Locate the cell with the specified text and output its [X, Y] center coordinate. 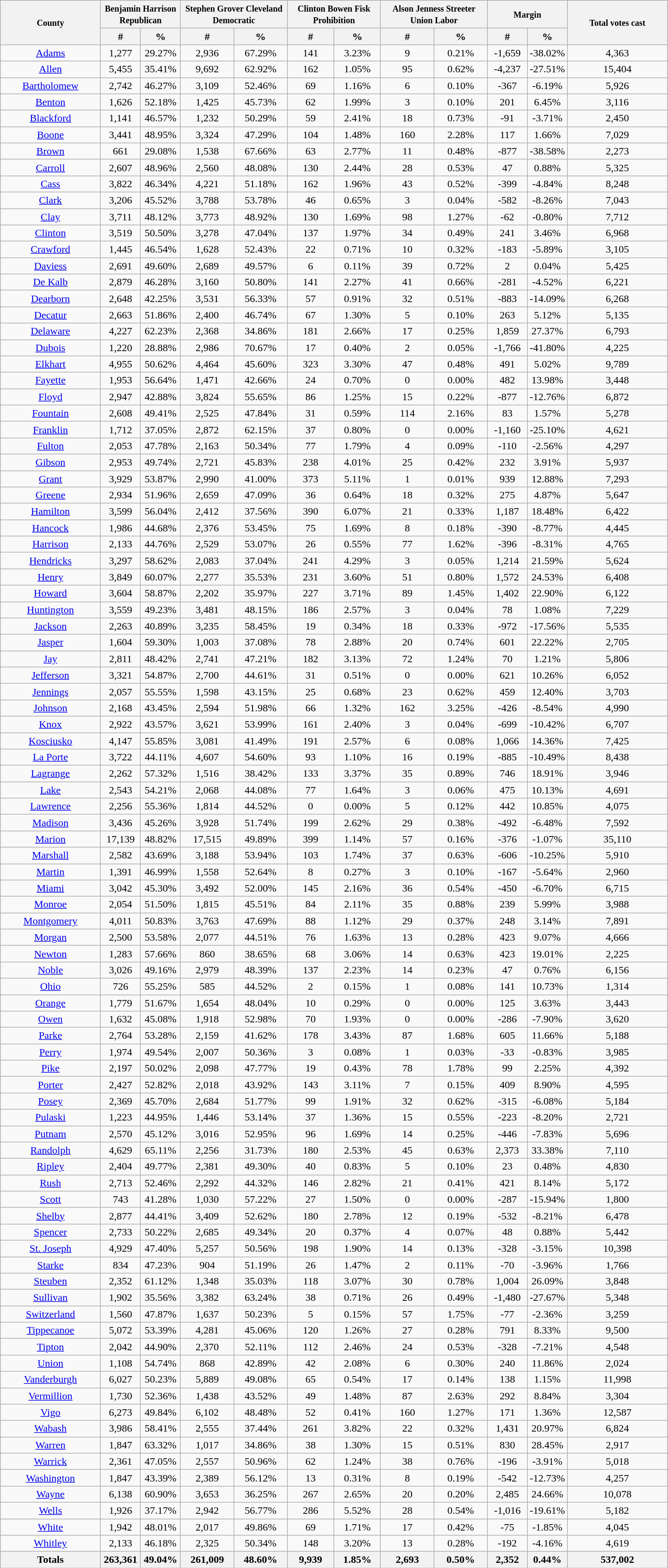
45 [407, 1150]
-33 [508, 1052]
53.87% [161, 479]
1,626 [120, 102]
8.90% [547, 1085]
49.86% [261, 1527]
1.21% [547, 659]
5.12% [547, 315]
7,592 [617, 823]
Scott [51, 1199]
Dubois [51, 348]
La Porte [51, 757]
2,543 [120, 790]
2,685 [207, 1232]
52.00% [261, 888]
7,425 [617, 741]
10.26% [547, 675]
8,248 [617, 184]
459 [508, 691]
726 [120, 986]
54.87% [161, 675]
1,446 [207, 1117]
47.84% [261, 413]
2,741 [207, 659]
-1.07% [547, 839]
263,361 [120, 1560]
63.32% [161, 1445]
98 [407, 216]
1.05% [357, 69]
52.43% [261, 250]
46.27% [161, 86]
6,478 [617, 1216]
199 [311, 823]
3,722 [120, 757]
Montgomery [51, 921]
6,408 [617, 577]
3,324 [207, 135]
2,098 [207, 1068]
1,730 [120, 1396]
5,889 [207, 1380]
1,632 [120, 1019]
2,277 [207, 577]
5,647 [617, 495]
Sullivan [51, 1298]
3,492 [207, 888]
1,712 [120, 429]
19.01% [547, 954]
-3.15% [547, 1248]
1,391 [120, 872]
45.30% [161, 888]
-8.54% [547, 708]
2.11% [357, 904]
72 [407, 659]
1,277 [120, 53]
47.21% [261, 659]
62.15% [261, 429]
63 [311, 151]
37.44% [261, 1429]
830 [508, 1445]
2,381 [207, 1167]
52.11% [261, 1347]
791 [508, 1330]
Noble [51, 970]
Madison [51, 823]
-183 [508, 250]
2,560 [207, 167]
4,221 [207, 184]
53.28% [161, 1036]
49.54% [161, 1052]
6,027 [120, 1380]
178 [311, 1036]
2,262 [120, 774]
1.50% [357, 1199]
6,824 [617, 1429]
39 [407, 266]
605 [508, 1036]
2,684 [207, 1101]
4,607 [207, 757]
10.85% [547, 806]
49.60% [161, 266]
49.89% [261, 839]
263 [508, 315]
4,830 [617, 1167]
2,557 [207, 1461]
93 [311, 757]
409 [508, 1085]
Benjamin HarrisonRepublican [141, 15]
Switzerland [51, 1314]
186 [311, 610]
-883 [508, 299]
4,147 [120, 741]
44.32% [261, 1183]
2,400 [207, 315]
6,968 [617, 233]
4,929 [120, 1248]
46 [311, 200]
3,599 [120, 512]
3,946 [617, 774]
48.04% [261, 1003]
1.32% [357, 708]
4,011 [120, 921]
3,443 [617, 1003]
Perry [51, 1052]
7,029 [617, 135]
Bartholomew [51, 86]
171 [508, 1412]
0.22% [461, 397]
-2.56% [547, 446]
1.08% [547, 610]
22.22% [547, 642]
2,369 [120, 1101]
3.60% [357, 577]
Fayette [51, 380]
2.40% [357, 724]
1,445 [120, 250]
48.95% [161, 135]
Shelby [51, 1216]
0.72% [461, 266]
3,703 [617, 691]
-6.08% [547, 1101]
1,314 [617, 986]
56.77% [261, 1510]
Lawrence [51, 806]
Martin [51, 872]
6,156 [617, 970]
1.63% [357, 937]
1,232 [207, 118]
49.77% [161, 1167]
10,078 [617, 1494]
4,765 [617, 544]
-110 [508, 446]
Marshall [51, 855]
1,438 [207, 1396]
3.71% [357, 593]
43.15% [261, 691]
8.33% [547, 1330]
Fountain [51, 413]
Tipton [51, 1347]
35.56% [161, 1298]
2.78% [357, 1216]
939 [508, 479]
50.36% [261, 1052]
Rush [51, 1183]
46.18% [161, 1543]
0.43% [357, 1068]
2,485 [508, 1494]
10,398 [617, 1248]
1,560 [120, 1314]
3,519 [120, 233]
52.18% [161, 102]
1.96% [357, 184]
50.62% [161, 364]
53.39% [161, 1330]
48.01% [161, 1527]
53.99% [261, 724]
1,654 [207, 1003]
2.08% [357, 1363]
-1,016 [508, 1510]
2,370 [207, 1347]
2,042 [120, 1347]
5,018 [617, 1461]
7,229 [617, 610]
44.51% [261, 937]
6,715 [617, 888]
-27.51% [547, 69]
6,052 [617, 675]
Huntington [51, 610]
50.83% [161, 921]
1,986 [120, 528]
2,979 [207, 970]
2,292 [207, 1183]
248 [508, 921]
2,936 [207, 53]
2,594 [207, 708]
475 [508, 790]
-2.36% [547, 1314]
62.23% [161, 331]
585 [207, 986]
3.07% [357, 1281]
1.75% [461, 1314]
-3.91% [547, 1461]
1.16% [357, 86]
3,304 [617, 1396]
1.10% [357, 757]
27.37% [547, 331]
9,789 [617, 364]
48.39% [261, 970]
51.67% [161, 1003]
743 [120, 1199]
8.84% [547, 1396]
1,926 [120, 1510]
37.08% [261, 642]
3,986 [120, 1429]
47.69% [261, 921]
1,902 [120, 1298]
5,425 [617, 266]
49.23% [161, 610]
24.66% [547, 1494]
-606 [508, 855]
2,168 [120, 708]
-1,160 [508, 429]
2,412 [207, 512]
3,321 [120, 675]
42.89% [261, 1363]
46.28% [161, 282]
6.07% [357, 512]
58.62% [161, 561]
-396 [508, 544]
52.82% [161, 1085]
Adams [51, 53]
1,141 [120, 118]
Wabash [51, 1429]
239 [508, 904]
2,376 [207, 528]
2,225 [617, 954]
Newton [51, 954]
-8.26% [547, 200]
2,500 [120, 937]
2,742 [120, 86]
-10.25% [547, 855]
0.31% [357, 1478]
-8.20% [547, 1117]
3,824 [207, 397]
2,263 [120, 626]
1.66% [547, 135]
35,110 [617, 839]
-286 [508, 1019]
Margin [527, 15]
1.26% [357, 1330]
6,872 [617, 397]
2,373 [508, 1150]
50.29% [261, 118]
746 [508, 774]
68 [311, 954]
54.74% [161, 1363]
2,713 [120, 1183]
45.52% [161, 200]
5.02% [547, 364]
Crawford [51, 250]
2,202 [207, 593]
49.34% [261, 1232]
4,392 [617, 1068]
1.15% [547, 1380]
54.60% [261, 757]
26.09% [547, 1281]
-91 [508, 118]
292 [508, 1396]
-4.16% [547, 1543]
4.87% [547, 495]
Clay [51, 216]
-41.80% [547, 348]
5.11% [357, 479]
5,455 [120, 69]
44.68% [161, 528]
35.97% [261, 593]
0.66% [461, 282]
1,558 [207, 872]
-6.19% [547, 86]
Henry [51, 577]
2,691 [120, 266]
Wayne [51, 1494]
537,002 [617, 1560]
4,227 [120, 331]
29.08% [161, 151]
Posey [51, 1101]
48.82% [161, 839]
Jefferson [51, 675]
-3.71% [547, 118]
4,955 [120, 364]
56.33% [261, 299]
45.08% [161, 1019]
2,693 [407, 1560]
1.14% [357, 839]
53.78% [261, 200]
9,500 [617, 1330]
50.56% [261, 1248]
37.05% [161, 429]
1,214 [508, 561]
5,278 [617, 413]
2.27% [357, 282]
4,225 [617, 348]
3,109 [207, 86]
1,815 [207, 904]
Tippecanoe [51, 1330]
2,733 [120, 1232]
4,619 [617, 1543]
57.22% [261, 1199]
3,773 [207, 216]
-4,237 [508, 69]
Porter [51, 1085]
181 [311, 331]
5.52% [357, 1510]
1,628 [207, 250]
Dearborn [51, 299]
201 [508, 102]
2,273 [617, 151]
868 [207, 1363]
48.92% [261, 216]
4,445 [617, 528]
Morgan [51, 937]
46.74% [261, 315]
6,102 [207, 1412]
9 [407, 53]
1.90% [357, 1248]
1,187 [508, 512]
44.76% [161, 544]
43.39% [161, 1478]
43.57% [161, 724]
44.61% [261, 675]
55.65% [261, 397]
1.74% [357, 855]
11.86% [547, 1363]
2,663 [120, 315]
Steuben [51, 1281]
-6.70% [547, 888]
621 [508, 675]
2,582 [120, 855]
30 [407, 1281]
1,223 [120, 1117]
59.30% [161, 642]
2,525 [207, 413]
7,293 [617, 479]
5,135 [617, 315]
1,431 [508, 1429]
-223 [508, 1117]
3,206 [120, 200]
4,045 [617, 1527]
3,016 [207, 1134]
0.91% [357, 299]
67 [311, 315]
46.54% [161, 250]
2,659 [207, 495]
3,763 [207, 921]
1,637 [207, 1314]
49 [311, 1396]
-542 [508, 1478]
52.98% [261, 1019]
-532 [508, 1216]
45.06% [261, 1330]
2,083 [207, 561]
45.73% [261, 102]
-1,659 [508, 53]
2.53% [357, 1150]
Jackson [51, 626]
5,624 [617, 561]
3,988 [617, 904]
4,281 [207, 1330]
11 [407, 151]
15,404 [617, 69]
1.79% [357, 446]
51.19% [261, 1265]
2.65% [357, 1494]
6,268 [617, 299]
1,918 [207, 1019]
Orange [51, 1003]
-8.31% [547, 544]
2,159 [207, 1036]
7,110 [617, 1150]
Boone [51, 135]
3,105 [617, 250]
0.07% [461, 1232]
0.09% [461, 446]
2,607 [120, 167]
1,598 [207, 691]
114 [407, 413]
53.94% [261, 855]
3,436 [120, 823]
125 [508, 1003]
55.36% [161, 806]
3,116 [617, 102]
0.06% [461, 790]
58.45% [261, 626]
Putnam [51, 1134]
8,438 [617, 757]
49.41% [161, 413]
904 [207, 1265]
5,696 [617, 1134]
49.08% [261, 1380]
3.91% [547, 462]
5,926 [617, 86]
42.88% [161, 397]
3,026 [120, 970]
0.01% [461, 479]
45.51% [261, 904]
1.91% [357, 1101]
67.66% [261, 151]
20.97% [547, 1429]
52.95% [261, 1134]
Hancock [51, 528]
5,172 [617, 1183]
-8.77% [547, 528]
0.30% [461, 1363]
Randolph [51, 1150]
227 [311, 593]
-75 [508, 1527]
2.88% [357, 642]
2,163 [207, 446]
275 [508, 495]
3.13% [357, 659]
47.04% [261, 233]
3,297 [120, 561]
42.66% [261, 380]
45.60% [261, 364]
3,822 [120, 184]
482 [508, 380]
Jennings [51, 691]
47.40% [161, 1248]
-6.48% [547, 823]
57.66% [161, 954]
-17.56% [547, 626]
45.83% [261, 462]
198 [311, 1248]
2.23% [357, 970]
56.12% [261, 1478]
44.95% [161, 1117]
1,017 [207, 1445]
51.96% [161, 495]
Warren [51, 1445]
1,066 [508, 741]
31.73% [261, 1150]
0.73% [461, 118]
52 [311, 1412]
1,516 [207, 774]
Total votes cast [617, 22]
2.41% [357, 118]
3,653 [207, 1494]
1,402 [508, 593]
2,648 [120, 299]
2.28% [461, 135]
-399 [508, 184]
Ohio [51, 986]
267 [311, 1494]
2,054 [120, 904]
35.03% [261, 1281]
47.05% [161, 1461]
48.42% [161, 659]
-5.64% [547, 872]
-77 [508, 1314]
Allen [51, 69]
5,325 [617, 167]
6,138 [120, 1494]
37.17% [161, 1510]
390 [311, 512]
0.23% [461, 970]
Whitley [51, 1543]
-315 [508, 1101]
Franklin [51, 429]
3,382 [207, 1298]
-25.10% [547, 429]
49.04% [161, 1560]
-1.85% [547, 1527]
Union [51, 1363]
2.62% [357, 823]
0.27% [357, 872]
1.47% [357, 1265]
4,666 [617, 937]
10.73% [547, 986]
661 [120, 151]
286 [311, 1510]
2,361 [120, 1461]
3.25% [461, 708]
-1,766 [508, 348]
138 [508, 1380]
49.16% [161, 970]
0.52% [461, 184]
Vigo [51, 1412]
2,934 [120, 495]
44.08% [261, 790]
1,974 [120, 1052]
29.27% [161, 53]
3.30% [357, 364]
5,535 [617, 626]
10.13% [547, 790]
57.32% [161, 774]
41 [407, 282]
43.69% [161, 855]
-699 [508, 724]
Clark [51, 200]
4.29% [357, 561]
2,953 [120, 462]
1,471 [207, 380]
53.45% [261, 528]
1.78% [461, 1068]
13.98% [547, 380]
37.56% [261, 512]
75 [311, 528]
33.38% [547, 1150]
7,891 [617, 921]
5,937 [617, 462]
95 [407, 69]
3,081 [207, 741]
7,712 [617, 216]
0.78% [461, 1281]
0.13% [461, 1248]
1,800 [617, 1199]
49.57% [261, 266]
Clinton [51, 233]
2,879 [120, 282]
51.77% [261, 1101]
4,629 [120, 1150]
Washington [51, 1478]
2,689 [207, 266]
145 [311, 888]
2,917 [617, 1445]
11,998 [617, 1380]
4,464 [207, 364]
1.97% [357, 233]
2,705 [617, 642]
55.25% [161, 986]
-446 [508, 1134]
3,711 [120, 216]
1.68% [461, 1036]
3,160 [207, 282]
1,814 [207, 806]
9.07% [547, 937]
4,363 [617, 53]
76 [311, 937]
1.99% [357, 102]
0.65% [357, 200]
2.44% [357, 167]
399 [311, 839]
60.07% [161, 577]
Clinton Bowen FiskProhibition [334, 15]
Decatur [51, 315]
55.55% [161, 691]
Pike [51, 1068]
47.78% [161, 446]
Hendricks [51, 561]
3,441 [120, 135]
1,108 [120, 1363]
89 [407, 593]
5,806 [617, 659]
1.25% [357, 397]
0.29% [357, 1003]
5,072 [120, 1330]
Vermillion [51, 1396]
2,068 [207, 790]
1,953 [120, 380]
48.60% [261, 1560]
47.23% [161, 1265]
118 [311, 1281]
16 [407, 757]
47.09% [261, 495]
-10.42% [547, 724]
4,548 [617, 1347]
0.34% [357, 626]
Wells [51, 1510]
-492 [508, 823]
2,608 [120, 413]
3,849 [120, 577]
Ripley [51, 1167]
3.43% [357, 1036]
61.12% [161, 1281]
38.65% [261, 954]
3,929 [120, 479]
48.15% [261, 610]
-192 [508, 1543]
-7.83% [547, 1134]
-972 [508, 626]
834 [120, 1265]
49.84% [161, 1412]
47.77% [261, 1068]
5,442 [617, 1232]
21.59% [547, 561]
421 [508, 1183]
2,018 [207, 1085]
Vanderburgh [51, 1380]
2,872 [207, 429]
0.59% [357, 413]
-287 [508, 1199]
70.67% [261, 348]
0.68% [357, 691]
1,004 [508, 1281]
0.38% [461, 823]
0.03% [461, 1052]
50.02% [161, 1068]
0.21% [461, 53]
49.74% [161, 462]
44.41% [161, 1216]
18.91% [547, 774]
7,043 [617, 200]
3.82% [357, 1429]
104 [311, 135]
2,947 [120, 397]
41.28% [161, 1199]
-38.02% [547, 53]
Lagrange [51, 774]
Miami [51, 888]
3.14% [547, 921]
0.14% [461, 1380]
9,939 [311, 1560]
4.01% [357, 462]
6.45% [547, 102]
2,700 [207, 675]
2.82% [357, 1183]
0.12% [461, 806]
0.44% [547, 1560]
46.34% [161, 184]
238 [311, 462]
67.29% [261, 53]
5.99% [547, 904]
3,788 [207, 200]
50.22% [161, 1232]
2,427 [120, 1085]
-582 [508, 200]
5,182 [617, 1510]
5,184 [617, 1101]
52.64% [261, 872]
5,188 [617, 1036]
860 [207, 954]
Carroll [51, 167]
88 [311, 921]
12,587 [617, 1412]
1.62% [461, 544]
5,348 [617, 1298]
3.06% [357, 954]
0.70% [357, 380]
161 [311, 724]
4,691 [617, 790]
-5.89% [547, 250]
40.89% [161, 626]
Fulton [51, 446]
3,409 [207, 1216]
12.88% [547, 479]
442 [508, 806]
0.18% [461, 528]
-3.96% [547, 1265]
1.64% [357, 790]
52.36% [161, 1396]
3,604 [120, 593]
County [51, 22]
Hamilton [51, 512]
2,077 [207, 937]
2,570 [120, 1134]
3,042 [120, 888]
-12.76% [547, 397]
46.99% [161, 872]
-390 [508, 528]
53.07% [261, 544]
14.36% [547, 741]
2,404 [120, 1167]
0.16% [461, 839]
3.23% [357, 53]
Floyd [51, 397]
65.11% [161, 1150]
De Kalb [51, 282]
3,928 [207, 823]
6,221 [617, 282]
0.40% [357, 348]
Delaware [51, 331]
59 [311, 118]
52.62% [261, 1216]
112 [311, 1347]
Monroe [51, 904]
51 [407, 577]
3,531 [207, 299]
50.96% [261, 1461]
2,389 [207, 1478]
48.96% [161, 167]
2.25% [547, 1068]
45.26% [161, 823]
Lake [51, 790]
1,030 [207, 1199]
2,024 [617, 1363]
48 [508, 1232]
-27.67% [547, 1298]
261,009 [207, 1560]
2,764 [120, 1036]
45.70% [161, 1101]
51.50% [161, 904]
3.37% [357, 774]
43.92% [261, 1085]
6,422 [617, 512]
86 [311, 397]
-1,480 [508, 1298]
120 [311, 1330]
6,793 [617, 331]
491 [508, 364]
17,139 [120, 839]
2,960 [617, 872]
5,257 [207, 1248]
44.90% [161, 1347]
-281 [508, 282]
43.45% [161, 708]
191 [311, 741]
66 [311, 708]
3.11% [357, 1085]
231 [311, 577]
1.93% [357, 1019]
3,235 [207, 626]
3,188 [207, 855]
3,620 [617, 1019]
50.80% [261, 282]
-426 [508, 708]
12.40% [547, 691]
232 [508, 462]
6,273 [120, 1412]
4,621 [617, 429]
0.20% [461, 1494]
143 [311, 1085]
1.85% [357, 1560]
-450 [508, 888]
53.58% [161, 937]
96 [311, 1134]
63.24% [261, 1298]
4,257 [617, 1478]
40 [311, 1167]
28.45% [547, 1445]
-196 [508, 1461]
2,450 [617, 118]
2,529 [207, 544]
1,538 [207, 151]
34 [407, 233]
Brown [51, 151]
1,604 [120, 642]
41.00% [261, 479]
2,007 [207, 1052]
3,481 [207, 610]
51.86% [161, 315]
58.87% [161, 593]
22.90% [547, 593]
5,910 [617, 855]
2,942 [207, 1510]
48.48% [261, 1412]
148 [311, 1543]
-38.58% [547, 151]
83 [508, 413]
2,986 [207, 348]
0.50% [461, 1560]
-4.52% [547, 282]
Kosciusko [51, 741]
8.14% [547, 1183]
St. Joseph [51, 1248]
Marion [51, 839]
Grant [51, 479]
11.66% [547, 1036]
Pulaski [51, 1117]
9,692 [207, 69]
41.49% [261, 741]
261 [311, 1429]
-7.90% [547, 1019]
White [51, 1527]
-0.80% [547, 216]
Totals [51, 1560]
Elkhart [51, 364]
53.14% [261, 1117]
43 [407, 184]
1.45% [461, 593]
42 [311, 1363]
2.46% [357, 1347]
41.62% [261, 1036]
146 [311, 1183]
49.30% [261, 1167]
-8.21% [547, 1216]
3,559 [120, 610]
373 [311, 479]
35.53% [261, 577]
60.90% [161, 1494]
51.98% [261, 708]
3,259 [617, 1314]
48.12% [161, 216]
323 [311, 364]
Gibson [51, 462]
1.71% [357, 1527]
54.21% [161, 790]
-19.61% [547, 1510]
Benton [51, 102]
Parke [51, 1036]
1,572 [508, 577]
-12.73% [547, 1478]
35.41% [161, 69]
-0.83% [547, 1052]
-367 [508, 86]
2,811 [120, 659]
55.85% [161, 741]
2,922 [120, 724]
47.29% [261, 135]
50.50% [161, 233]
Cass [51, 184]
4,297 [617, 446]
Daviess [51, 266]
-7.21% [547, 1347]
182 [311, 659]
17,515 [207, 839]
51.18% [261, 184]
1,283 [120, 954]
-14.09% [547, 299]
Stephen Grover ClevelandDemocratic [234, 15]
Owen [51, 1019]
-62 [508, 216]
2,017 [207, 1527]
Jay [51, 659]
3,278 [207, 233]
1,766 [617, 1265]
-4.84% [547, 184]
Blackford [51, 118]
1,942 [120, 1527]
Greene [51, 495]
2.77% [357, 151]
2.66% [357, 331]
2,877 [120, 1216]
6,122 [617, 593]
56.64% [161, 380]
1,425 [207, 102]
1.57% [547, 413]
240 [508, 1363]
Alson Jenness StreeterUnion Labor [434, 15]
4,990 [617, 708]
3,621 [207, 724]
1.12% [357, 921]
1,859 [508, 331]
2,053 [120, 446]
3.20% [357, 1543]
1,348 [207, 1281]
2,325 [207, 1543]
133 [311, 774]
45.12% [161, 1134]
2,990 [207, 479]
Warrick [51, 1461]
2,057 [120, 691]
1,779 [120, 1003]
2,197 [120, 1068]
-167 [508, 872]
3,448 [617, 380]
6,707 [617, 724]
601 [508, 642]
18.48% [547, 512]
0.89% [461, 774]
-10.49% [547, 757]
65 [311, 1380]
0.64% [357, 495]
51.74% [261, 823]
Harrison [51, 544]
36.25% [261, 1494]
2,555 [207, 1429]
37.04% [261, 561]
-885 [508, 757]
56.04% [161, 512]
103 [311, 855]
47.87% [161, 1314]
58.41% [161, 1429]
12 [407, 1216]
4,595 [617, 1085]
44.11% [161, 757]
4,075 [617, 806]
62.92% [261, 69]
1,003 [207, 642]
38.42% [261, 774]
3.46% [547, 233]
-70 [508, 1265]
48.08% [261, 167]
Jasper [51, 642]
-376 [508, 839]
2,368 [207, 331]
43.52% [261, 1396]
42.25% [161, 299]
Johnson [51, 708]
1,220 [120, 348]
-15.94% [547, 1199]
3.63% [547, 1003]
0.74% [461, 642]
Spencer [51, 1232]
84 [311, 904]
3,985 [617, 1052]
Howard [51, 593]
Knox [51, 724]
3,848 [617, 1281]
7 [407, 1085]
Starke [51, 1265]
24.53% [547, 577]
0.83% [357, 1167]
46.57% [161, 118]
2.63% [461, 1396]
117 [508, 135]
28.88% [161, 348]
